Find where the given text appears and provide that cell's center as [X, Y] coordinate. 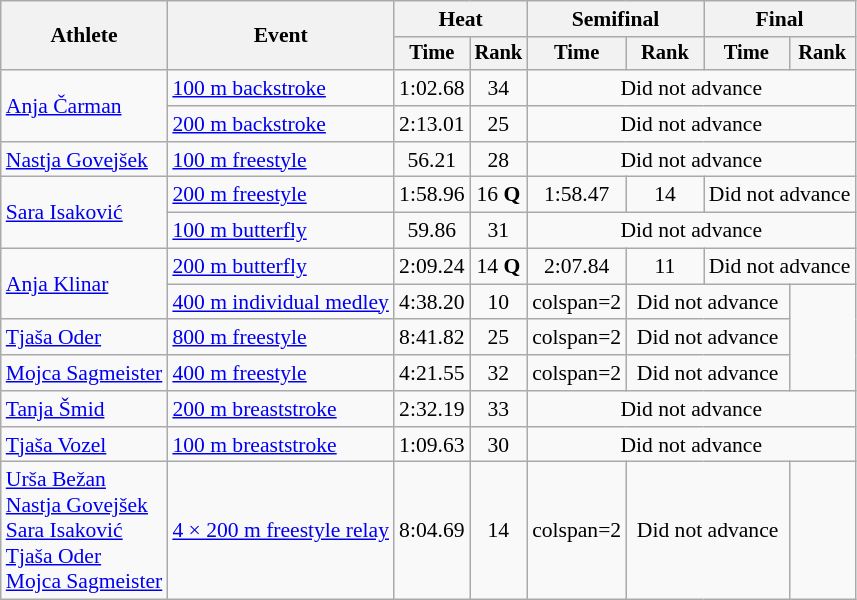
1:58.47 [576, 195]
59.86 [432, 231]
Final [780, 19]
4 × 200 m freestyle relay [280, 531]
2:09.24 [432, 267]
Nastja Govejšek [84, 160]
Tanja Šmid [84, 409]
16 Q [499, 195]
200 m breaststroke [280, 409]
11 [665, 267]
30 [499, 445]
400 m individual medley [280, 302]
1:09.63 [432, 445]
Sara Isaković [84, 212]
400 m freestyle [280, 373]
14 Q [499, 267]
2:07.84 [576, 267]
200 m backstroke [280, 124]
200 m freestyle [280, 195]
8:04.69 [432, 531]
Anja Čarman [84, 106]
200 m butterfly [280, 267]
56.21 [432, 160]
8:41.82 [432, 338]
Tjaša Vozel [84, 445]
2:32.19 [432, 409]
32 [499, 373]
100 m butterfly [280, 231]
2:13.01 [432, 124]
1:58.96 [432, 195]
100 m freestyle [280, 160]
Semifinal [616, 19]
33 [499, 409]
4:38.20 [432, 302]
1:02.68 [432, 88]
Mojca Sagmeister [84, 373]
Athlete [84, 36]
34 [499, 88]
Urša BežanNastja GovejšekSara IsakovićTjaša OderMojca Sagmeister [84, 531]
4:21.55 [432, 373]
100 m breaststroke [280, 445]
31 [499, 231]
Anja Klinar [84, 284]
Event [280, 36]
800 m freestyle [280, 338]
10 [499, 302]
28 [499, 160]
Heat [460, 19]
100 m backstroke [280, 88]
Tjaša Oder [84, 338]
